Provide the (x, y) coordinate of the cell's center where the given text is located.  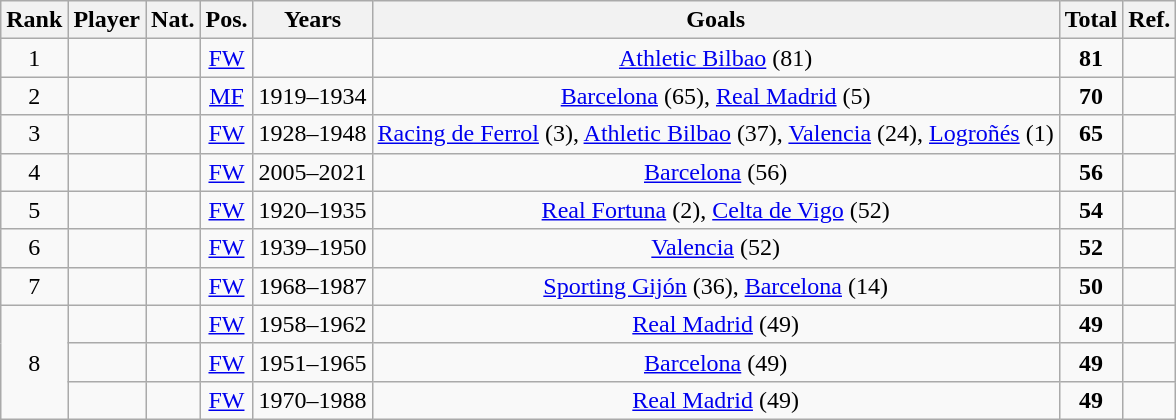
1939–1950 (312, 248)
1958–1962 (312, 324)
7 (34, 286)
Player (107, 20)
81 (1091, 58)
8 (34, 362)
Barcelona (65), Real Madrid (5) (716, 96)
Real Fortuna (2), Celta de Vigo (52) (716, 210)
54 (1091, 210)
6 (34, 248)
Athletic Bilbao (81) (716, 58)
56 (1091, 172)
Sporting Gijón (36), Barcelona (14) (716, 286)
3 (34, 134)
Valencia (52) (716, 248)
Rank (34, 20)
2005–2021 (312, 172)
Pos. (226, 20)
1 (34, 58)
Years (312, 20)
MF (226, 96)
Racing de Ferrol (3), Athletic Bilbao (37), Valencia (24), Logroñés (1) (716, 134)
1919–1934 (312, 96)
1951–1965 (312, 362)
70 (1091, 96)
4 (34, 172)
52 (1091, 248)
Barcelona (56) (716, 172)
1970–1988 (312, 400)
Barcelona (49) (716, 362)
1968–1987 (312, 286)
Ref. (1150, 20)
1920–1935 (312, 210)
2 (34, 96)
5 (34, 210)
50 (1091, 286)
Total (1091, 20)
Nat. (173, 20)
65 (1091, 134)
1928–1948 (312, 134)
Goals (716, 20)
